Locate the cell with the specified text and output its [x, y] center coordinate. 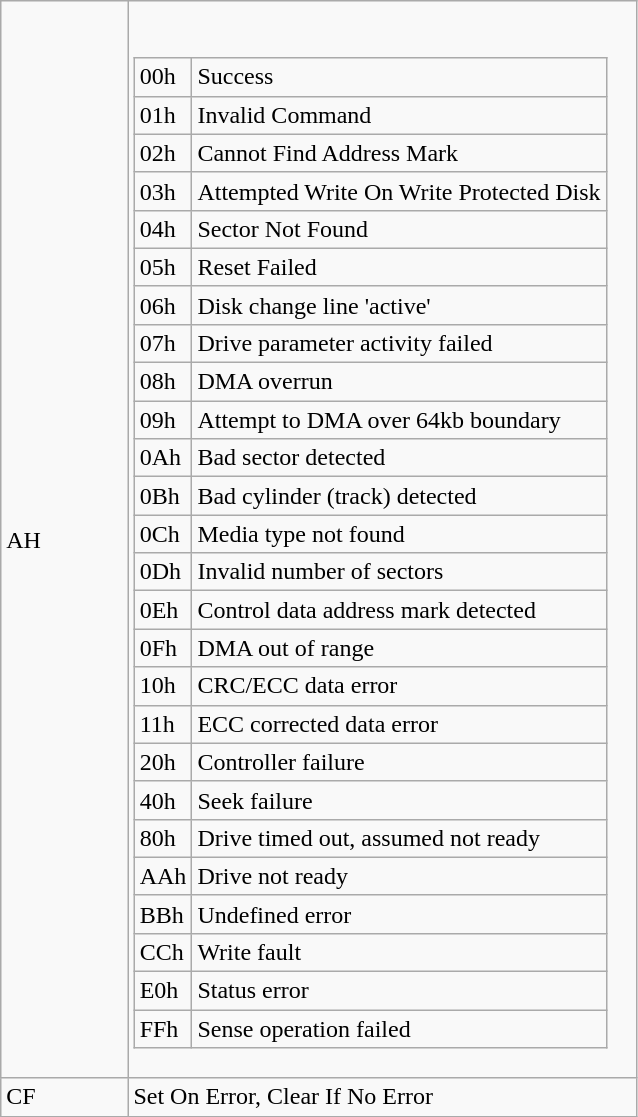
AH [64, 540]
0Bh [163, 496]
Drive timed out, assumed not ready [399, 838]
ECC corrected data error [399, 724]
Control data address mark detected [399, 610]
Invalid number of sectors [399, 572]
00h [163, 77]
06h [163, 305]
Set On Error, Clear If No Error [382, 1097]
AAh [163, 876]
Attempted Write On Write Protected Disk [399, 191]
Bad cylinder (track) detected [399, 496]
E0h [163, 991]
07h [163, 343]
Drive parameter activity failed [399, 343]
Success [399, 77]
0Ah [163, 458]
Controller failure [399, 762]
0Fh [163, 648]
04h [163, 229]
Cannot Find Address Mark [399, 153]
20h [163, 762]
01h [163, 115]
0Ch [163, 534]
Undefined error [399, 914]
Invalid Command [399, 115]
Media type not found [399, 534]
DMA out of range [399, 648]
DMA overrun [399, 382]
FFh [163, 1029]
Sector Not Found [399, 229]
80h [163, 838]
0Dh [163, 572]
Bad sector detected [399, 458]
Sense operation failed [399, 1029]
Drive not ready [399, 876]
10h [163, 686]
40h [163, 800]
03h [163, 191]
Write fault [399, 952]
Seek failure [399, 800]
0Eh [163, 610]
CF [64, 1097]
08h [163, 382]
BBh [163, 914]
Status error [399, 991]
CCh [163, 952]
Disk change line 'active' [399, 305]
11h [163, 724]
02h [163, 153]
09h [163, 420]
05h [163, 267]
Attempt to DMA over 64kb boundary [399, 420]
Reset Failed [399, 267]
CRC/ECC data error [399, 686]
